Identify which cell holds the provided text, then report its [x, y] central coordinate. 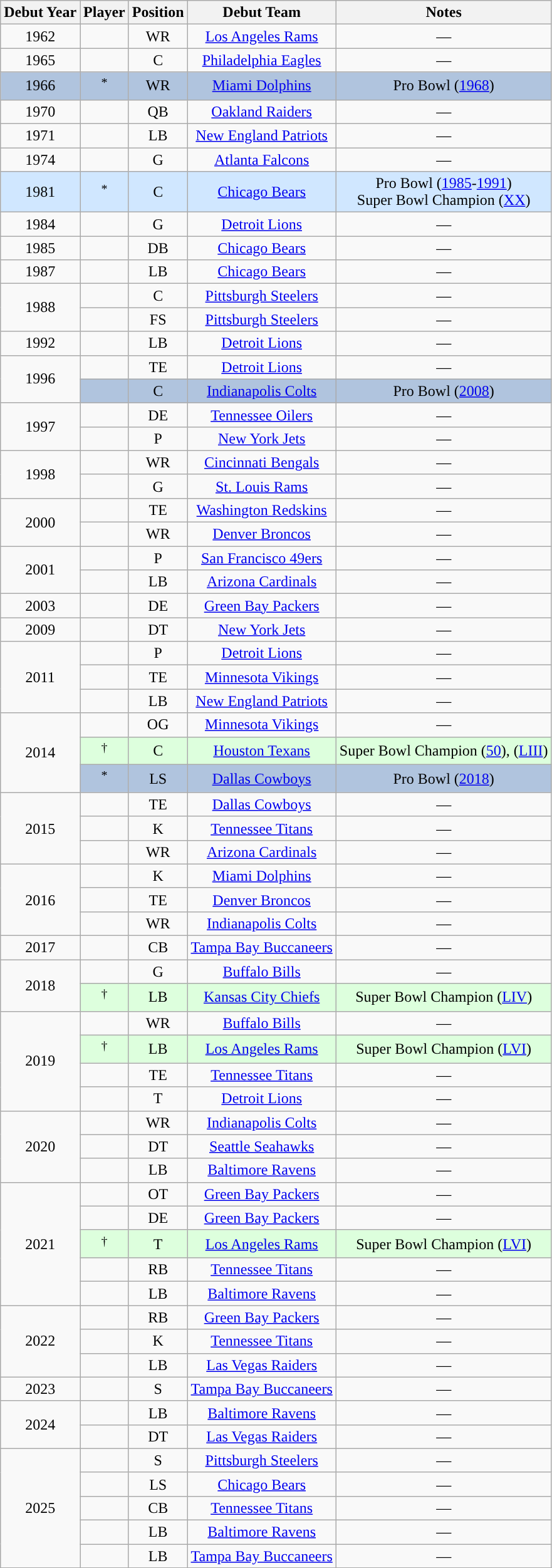
1987 [40, 272]
Atlanta Falcons [262, 160]
Notes [444, 13]
Tennessee Oilers [262, 415]
OT [158, 1194]
1966 [40, 86]
1971 [40, 136]
1992 [40, 343]
Kansas City Chiefs [262, 997]
2009 [40, 630]
Pro Bowl (2018) [444, 779]
Debut Year [40, 13]
2017 [40, 948]
OG [158, 725]
San Francisco 49ers [262, 558]
FS [158, 319]
1985 [40, 248]
2022 [40, 1341]
2000 [40, 522]
1998 [40, 474]
Super Bowl Champion (50), (LIII) [444, 750]
Oakland Raiders [262, 112]
Pro Bowl (2008) [444, 391]
Houston Texans [262, 750]
DB [158, 248]
2021 [40, 1244]
1970 [40, 112]
2019 [40, 1061]
1984 [40, 224]
St. Louis Rams [262, 486]
Seattle Seahawks [262, 1146]
Player [105, 13]
2018 [40, 986]
2023 [40, 1389]
2003 [40, 606]
QB [158, 112]
Debut Team [262, 13]
Washington Redskins [262, 510]
2025 [40, 1508]
2024 [40, 1425]
2014 [40, 753]
Super Bowl Champion (LIV) [444, 997]
1965 [40, 60]
2001 [40, 570]
1974 [40, 160]
Philadelphia Eagles [262, 60]
2011 [40, 677]
1981 [40, 192]
Pro Bowl (1985-1991)Super Bowl Champion (XX) [444, 192]
2016 [40, 900]
1962 [40, 36]
2015 [40, 828]
1996 [40, 379]
Cincinnati Bengals [262, 462]
1988 [40, 308]
1997 [40, 427]
Pro Bowl (1968) [444, 86]
Position [158, 13]
2020 [40, 1146]
